Return (X, Y) of the center of cell containing provided text 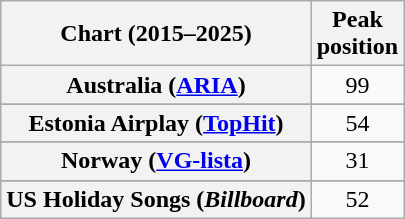
31 (357, 161)
Peakposition (357, 34)
Norway (VG-lista) (156, 161)
99 (357, 85)
Estonia Airplay (TopHit) (156, 123)
52 (357, 199)
54 (357, 123)
US Holiday Songs (Billboard) (156, 199)
Australia (ARIA) (156, 85)
Chart (2015–2025) (156, 34)
